Pinpoint the cell where the given text exists, returning its [x, y] midpoint coordinate. 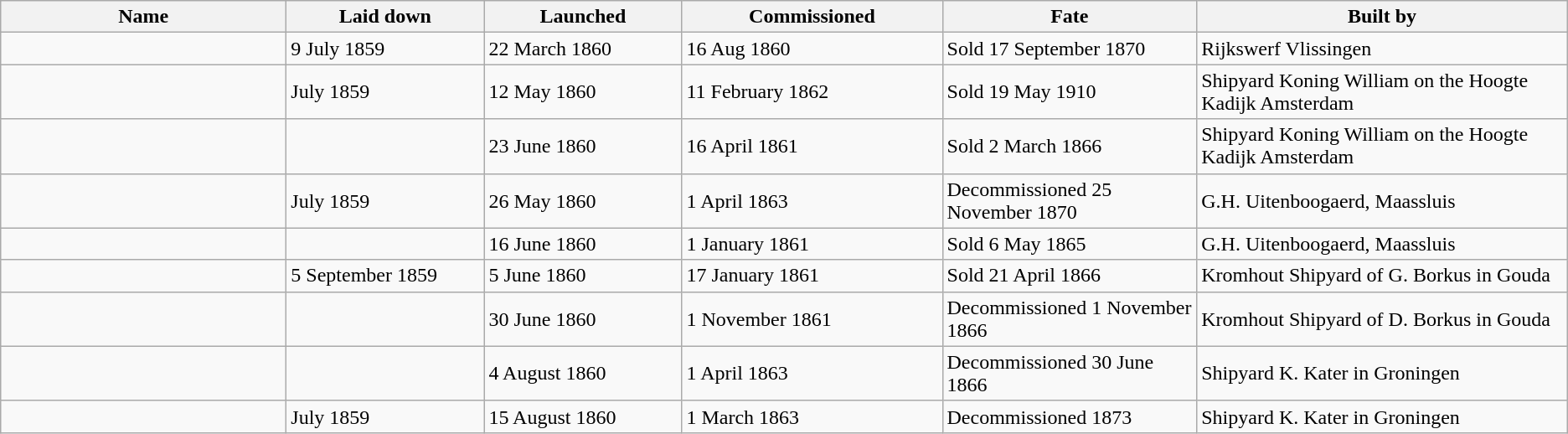
Commissioned [812, 17]
5 September 1859 [385, 276]
Built by [1382, 17]
Sold 2 March 1866 [1070, 146]
11 February 1862 [812, 92]
Fate [1070, 17]
Decommissioned 1 November 1866 [1070, 318]
Rijkswerf Vlissingen [1382, 49]
16 June 1860 [583, 244]
Decommissioned 1873 [1070, 416]
Laid down [385, 17]
9 July 1859 [385, 49]
16 Aug 1860 [812, 49]
Decommissioned 30 June 1866 [1070, 374]
Sold 17 September 1870 [1070, 49]
Kromhout Shipyard of G. Borkus in Gouda [1382, 276]
1 January 1861 [812, 244]
12 May 1860 [583, 92]
Name [144, 17]
Sold 6 May 1865 [1070, 244]
17 January 1861 [812, 276]
4 August 1860 [583, 374]
22 March 1860 [583, 49]
Sold 19 May 1910 [1070, 92]
5 June 1860 [583, 276]
Sold 21 April 1866 [1070, 276]
Kromhout Shipyard of D. Borkus in Gouda [1382, 318]
Decommissioned 25 November 1870 [1070, 201]
16 April 1861 [812, 146]
1 March 1863 [812, 416]
Launched [583, 17]
30 June 1860 [583, 318]
1 November 1861 [812, 318]
23 June 1860 [583, 146]
15 August 1860 [583, 416]
26 May 1860 [583, 201]
